Output the (x, y) coordinate of the center of the cell containing the given text.  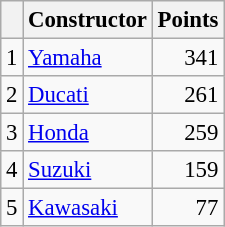
5 (12, 208)
259 (188, 133)
Yamaha (88, 58)
261 (188, 95)
341 (188, 58)
3 (12, 133)
1 (12, 58)
Kawasaki (88, 208)
2 (12, 95)
4 (12, 170)
Suzuki (88, 170)
77 (188, 208)
Honda (88, 133)
Constructor (88, 20)
Points (188, 20)
Ducati (88, 95)
159 (188, 170)
